Locate the cell with the specified text and output its [x, y] center coordinate. 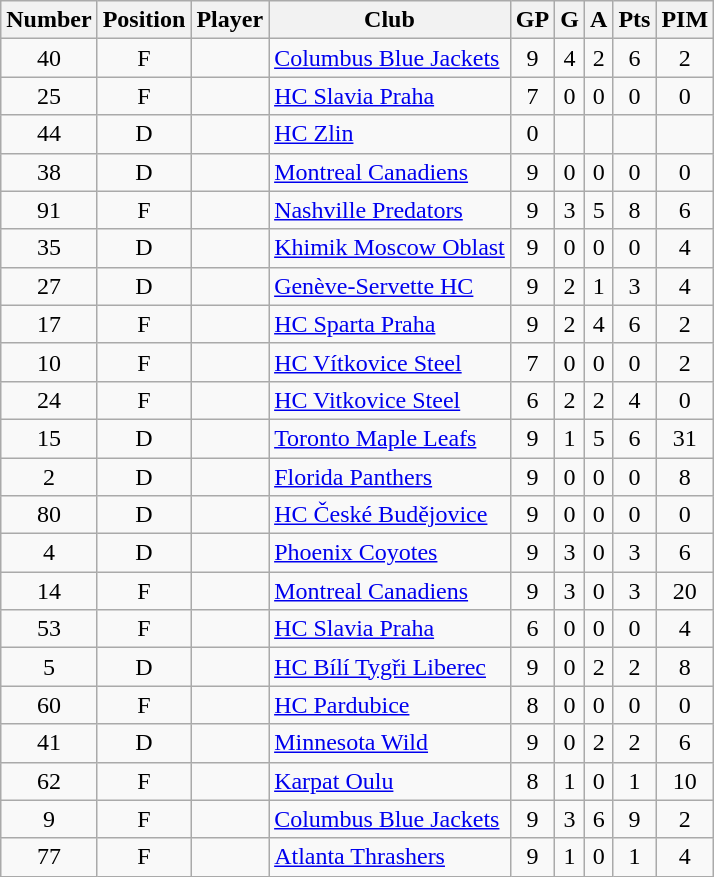
41 [49, 743]
44 [49, 134]
HC Bílí Tygři Liberec [390, 667]
Toronto Maple Leafs [390, 438]
G [570, 20]
Player [230, 20]
53 [49, 629]
PIM [685, 20]
Genève-Servette HC [390, 286]
Florida Panthers [390, 477]
25 [49, 96]
77 [49, 857]
HC České Budějovice [390, 515]
Club [390, 20]
HC Vitkovice Steel [390, 400]
20 [685, 591]
HC Pardubice [390, 705]
17 [49, 324]
Number [49, 20]
HC Vítkovice Steel [390, 362]
HC Sparta Praha [390, 324]
24 [49, 400]
35 [49, 248]
HC Zlin [390, 134]
40 [49, 58]
Minnesota Wild [390, 743]
Karpat Oulu [390, 781]
Khimik Moscow Oblast [390, 248]
60 [49, 705]
Position [144, 20]
62 [49, 781]
Phoenix Coyotes [390, 553]
Pts [634, 20]
GP [532, 20]
27 [49, 286]
80 [49, 515]
A [598, 20]
Atlanta Thrashers [390, 857]
Nashville Predators [390, 210]
14 [49, 591]
31 [685, 438]
91 [49, 210]
38 [49, 172]
15 [49, 438]
